Locate the cell with the specified text and output its [X, Y] center coordinate. 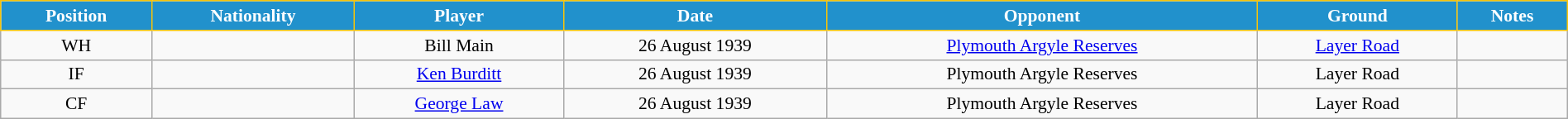
Date [696, 16]
Nationality [253, 16]
Position [76, 16]
Notes [1512, 16]
George Law [458, 104]
WH [76, 45]
Ground [1358, 16]
Ken Burditt [458, 74]
Player [458, 16]
IF [76, 74]
CF [76, 104]
Bill Main [458, 45]
Opponent [1042, 16]
